Search for the cell housing the specified text and yield its (x, y) center coordinate. 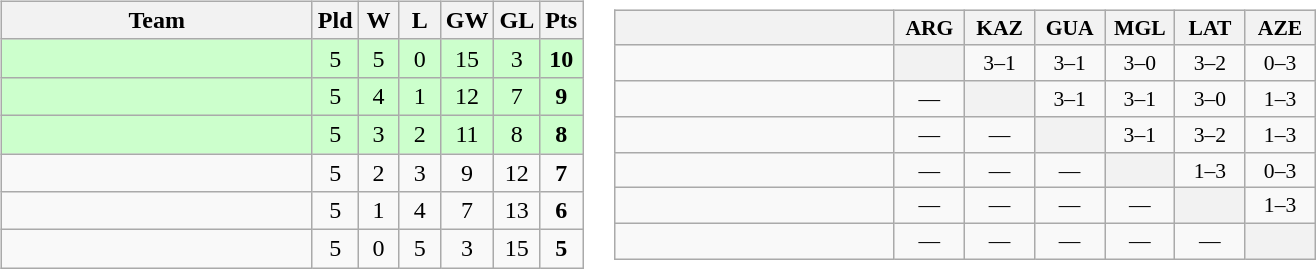
Team (156, 20)
10 (562, 58)
LAT (1210, 28)
11 (467, 134)
AZE (1280, 28)
13 (517, 211)
Pts (562, 20)
GL (517, 20)
GW (467, 20)
Pld (335, 20)
6 (562, 211)
KAZ (999, 28)
ARG (929, 28)
MGL (1140, 28)
L (420, 20)
W (378, 20)
GUA (1070, 28)
